Locate the cell with the specified text and output its [x, y] center coordinate. 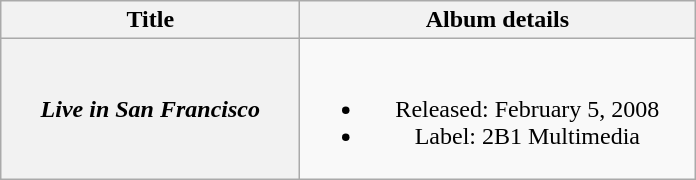
Album details [498, 20]
Title [150, 20]
Live in San Francisco [150, 109]
Released: February 5, 2008Label: 2B1 Multimedia [498, 109]
